Pinpoint the cell where the given text exists, returning its (x, y) midpoint coordinate. 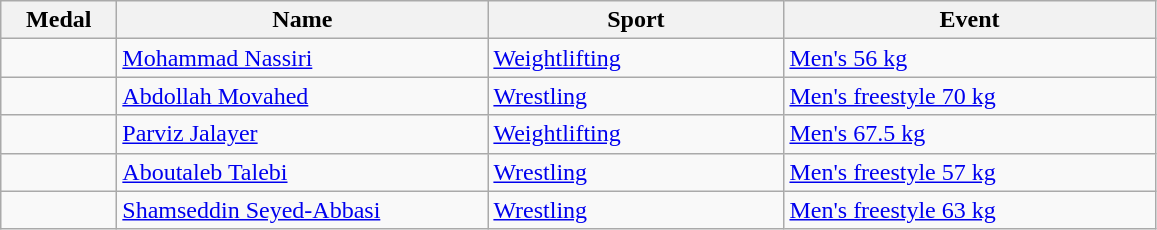
Event (970, 20)
Men's freestyle 63 kg (970, 210)
Parviz Jalayer (302, 134)
Medal (59, 20)
Men's 67.5 kg (970, 134)
Men's freestyle 57 kg (970, 172)
Men's freestyle 70 kg (970, 96)
Shamseddin Seyed-Abbasi (302, 210)
Men's 56 kg (970, 58)
Name (302, 20)
Abdollah Movahed (302, 96)
Mohammad Nassiri (302, 58)
Aboutaleb Talebi (302, 172)
Sport (636, 20)
